Detect which cell encompasses the target text, then output its [x, y] center coordinate. 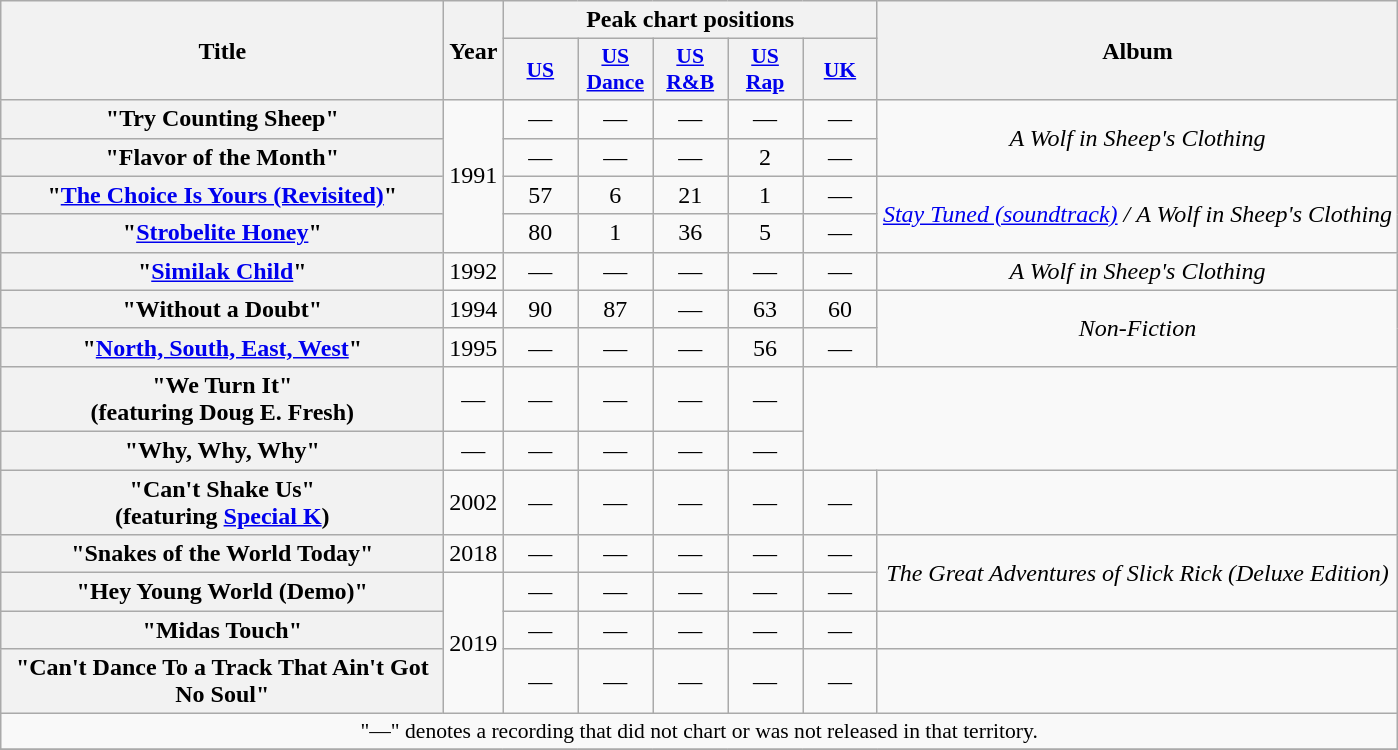
56 [766, 347]
US R&B [690, 70]
Album [1137, 50]
60 [840, 309]
2018 [474, 554]
63 [766, 309]
2019 [474, 644]
Title [222, 50]
"Midas Touch" [222, 630]
"Flavor of the Month" [222, 157]
2002 [474, 502]
"Without a Doubt" [222, 309]
"Can't Dance To a Track That Ain't Got No Soul" [222, 682]
87 [616, 309]
"Why, Why, Why" [222, 450]
2 [766, 157]
90 [540, 309]
"The Choice Is Yours (Revisited)" [222, 195]
"We Turn It"(featuring Doug E. Fresh) [222, 398]
6 [616, 195]
"Hey Young World (Demo)" [222, 592]
"Try Counting Sheep" [222, 119]
"—" denotes a recording that did not chart or was not released in that territory. [700, 732]
1994 [474, 309]
US [540, 70]
5 [766, 233]
57 [540, 195]
"Can't Shake Us"(featuring Special K) [222, 502]
"North, South, East, West" [222, 347]
"Snakes of the World Today" [222, 554]
Stay Tuned (soundtrack) / A Wolf in Sheep's Clothing [1137, 214]
"Similak Child" [222, 271]
US Rap [766, 70]
The Great Adventures of Slick Rick (Deluxe Edition) [1137, 573]
Year [474, 50]
UK [840, 70]
USDance [616, 70]
1992 [474, 271]
"Strobelite Honey" [222, 233]
36 [690, 233]
1995 [474, 347]
1991 [474, 176]
Peak chart positions [690, 20]
80 [540, 233]
21 [690, 195]
Non-Fiction [1137, 328]
